Identify which cell holds the provided text, then report its [X, Y] central coordinate. 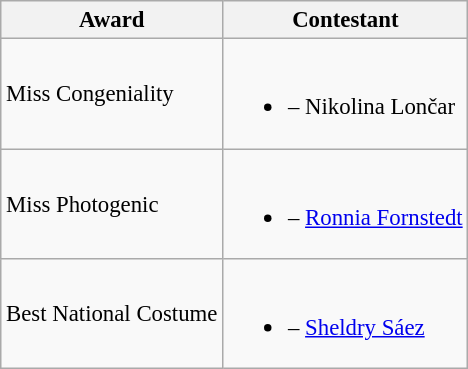
– Nikolina Lončar [346, 94]
Miss Congeniality [112, 94]
Contestant [346, 20]
Miss Photogenic [112, 204]
– Ronnia Fornstedt [346, 204]
– Sheldry Sáez [346, 314]
Best National Costume [112, 314]
Award [112, 20]
